Detect which cell encompasses the target text, then output its [x, y] center coordinate. 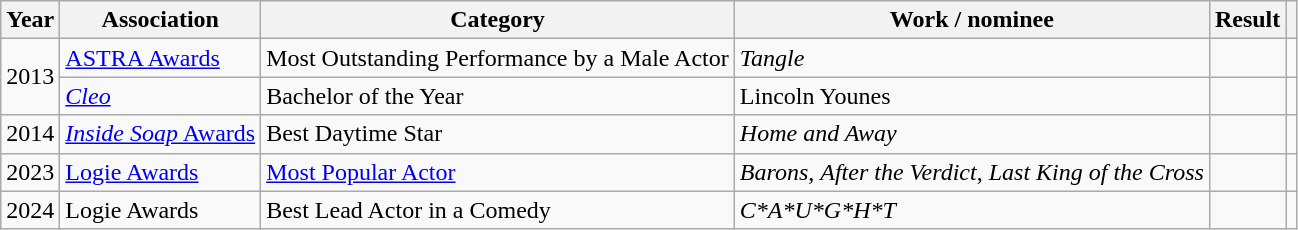
Home and Away [972, 134]
Inside Soap Awards [160, 134]
Best Lead Actor in a Comedy [498, 210]
Cleo [160, 96]
2023 [30, 172]
Year [30, 20]
2024 [30, 210]
Bachelor of the Year [498, 96]
Most Outstanding Performance by a Male Actor [498, 58]
Work / nominee [972, 20]
Best Daytime Star [498, 134]
Result [1247, 20]
Association [160, 20]
C*A*U*G*H*T [972, 210]
2014 [30, 134]
Most Popular Actor [498, 172]
Tangle [972, 58]
Barons, After the Verdict, Last King of the Cross [972, 172]
2013 [30, 77]
ASTRA Awards [160, 58]
Lincoln Younes [972, 96]
Category [498, 20]
